Pinpoint the cell where the given text exists, returning its [x, y] midpoint coordinate. 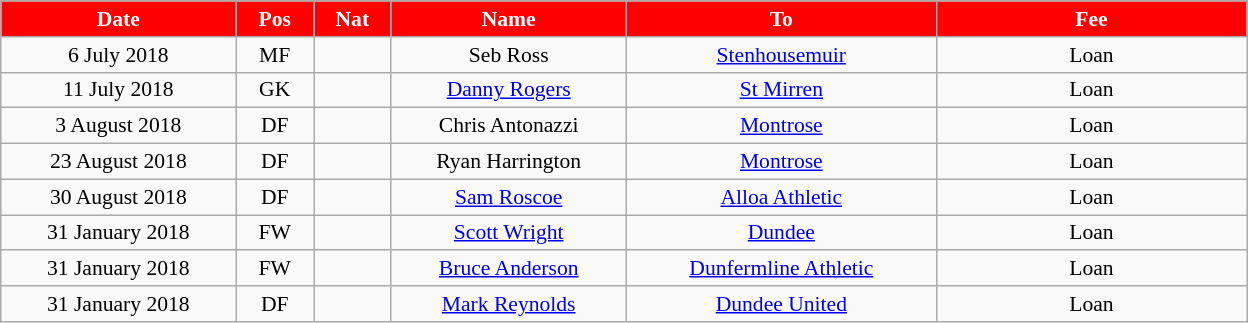
Dundee United [781, 304]
Dundee [781, 233]
Name [508, 19]
Pos [275, 19]
Alloa Athletic [781, 197]
6 July 2018 [118, 55]
Chris Antonazzi [508, 126]
Date [118, 19]
Seb Ross [508, 55]
Dunfermline Athletic [781, 269]
Nat [353, 19]
Stenhousemuir [781, 55]
3 August 2018 [118, 126]
Bruce Anderson [508, 269]
Fee [1091, 19]
Mark Reynolds [508, 304]
30 August 2018 [118, 197]
Danny Rogers [508, 90]
MF [275, 55]
Ryan Harrington [508, 162]
23 August 2018 [118, 162]
Scott Wright [508, 233]
Sam Roscoe [508, 197]
To [781, 19]
11 July 2018 [118, 90]
St Mirren [781, 90]
GK [275, 90]
